Identify which cell holds the provided text, then report its [X, Y] central coordinate. 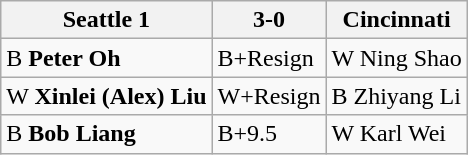
Seattle 1 [106, 20]
B Bob Liang [106, 134]
W+Resign [269, 96]
B Zhiyang Li [396, 96]
W Ning Shao [396, 58]
W Xinlei (Alex) Liu [106, 96]
B+Resign [269, 58]
3-0 [269, 20]
Cincinnati [396, 20]
B Peter Oh [106, 58]
W Karl Wei [396, 134]
B+9.5 [269, 134]
